Capture the cell that displays the provided text and extract its (x, y) central coordinate. 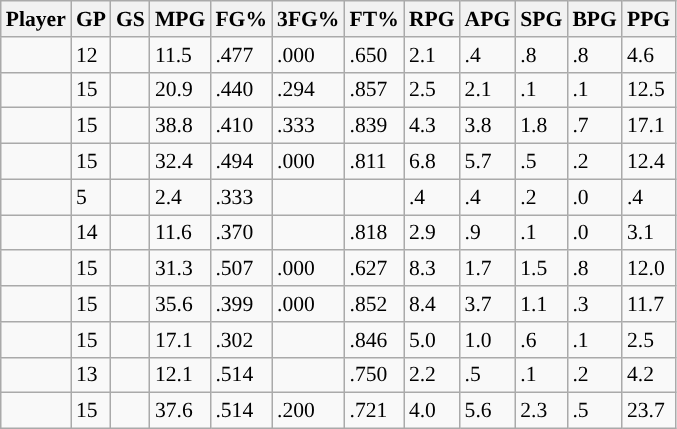
20.9 (180, 90)
5.0 (432, 340)
2.9 (432, 233)
12.0 (648, 269)
14 (91, 233)
31.3 (180, 269)
.6 (541, 340)
.857 (374, 90)
8.3 (432, 269)
MPG (180, 19)
.818 (374, 233)
.852 (374, 304)
RPG (432, 19)
.302 (241, 340)
12.5 (648, 90)
2.4 (180, 197)
GS (130, 19)
.650 (374, 55)
5 (91, 197)
FT% (374, 19)
BPG (594, 19)
12.1 (180, 375)
1.1 (541, 304)
.494 (241, 162)
3FG% (308, 19)
SPG (541, 19)
11.5 (180, 55)
GP (91, 19)
.846 (374, 340)
1.0 (488, 340)
23.7 (648, 411)
.294 (308, 90)
12 (91, 55)
.3 (594, 304)
1.8 (541, 126)
.750 (374, 375)
3.8 (488, 126)
.477 (241, 55)
.410 (241, 126)
4.0 (432, 411)
5.7 (488, 162)
FG% (241, 19)
37.6 (180, 411)
.9 (488, 233)
.839 (374, 126)
4.3 (432, 126)
.507 (241, 269)
PPG (648, 19)
4.6 (648, 55)
1.5 (541, 269)
8.4 (432, 304)
.200 (308, 411)
5.6 (488, 411)
.721 (374, 411)
.440 (241, 90)
6.8 (432, 162)
.399 (241, 304)
2.2 (432, 375)
13 (91, 375)
3.7 (488, 304)
11.6 (180, 233)
.370 (241, 233)
3.1 (648, 233)
35.6 (180, 304)
.7 (594, 126)
11.7 (648, 304)
Player (36, 19)
.811 (374, 162)
APG (488, 19)
38.8 (180, 126)
32.4 (180, 162)
.627 (374, 269)
2.3 (541, 411)
4.2 (648, 375)
12.4 (648, 162)
1.7 (488, 269)
